From the cell containing the given text, extract its center point as (x, y) coordinate. 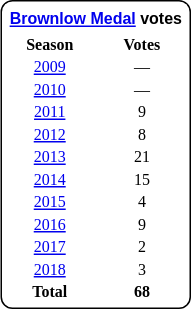
2017 (50, 247)
2018 (50, 270)
21 (142, 157)
2016 (50, 224)
2011 (50, 112)
Brownlow Medal votes (96, 18)
68 (142, 292)
2013 (50, 157)
2010 (50, 90)
3 (142, 270)
2009 (50, 67)
2015 (50, 202)
Total (50, 292)
15 (142, 180)
2014 (50, 180)
Season (50, 44)
4 (142, 202)
2 (142, 247)
2012 (50, 134)
Votes (142, 44)
8 (142, 134)
